Identify which cell holds the provided text, then report its (x, y) central coordinate. 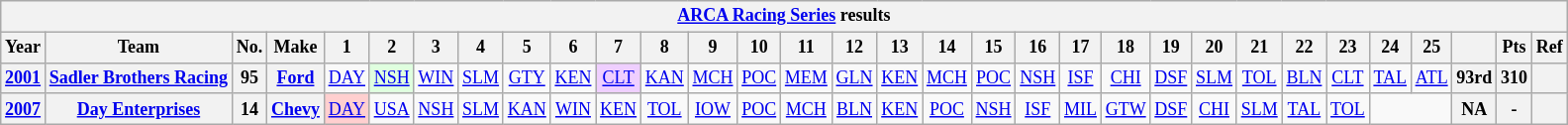
8 (664, 48)
20 (1215, 48)
Ford (296, 77)
Chevy (296, 109)
1 (346, 48)
11 (807, 48)
22 (1305, 48)
GTY (527, 77)
23 (1348, 48)
17 (1081, 48)
7 (619, 48)
9 (713, 48)
No. (249, 48)
2001 (24, 77)
5 (527, 48)
93rd (1475, 77)
Team (139, 48)
- (1515, 109)
15 (994, 48)
310 (1515, 77)
2 (392, 48)
19 (1171, 48)
Pts (1515, 48)
GTW (1126, 109)
3 (436, 48)
NA (1475, 109)
25 (1431, 48)
Day Enterprises (139, 109)
GLN (854, 77)
MEM (807, 77)
13 (900, 48)
IOW (713, 109)
4 (481, 48)
MIL (1081, 109)
Year (24, 48)
USA (392, 109)
24 (1390, 48)
10 (759, 48)
95 (249, 77)
6 (573, 48)
18 (1126, 48)
21 (1259, 48)
Ref (1549, 48)
Sadler Brothers Racing (139, 77)
ATL (1431, 77)
12 (854, 48)
2007 (24, 109)
Make (296, 48)
ARCA Racing Series results (784, 16)
16 (1037, 48)
